Search for the cell housing the specified text and yield its (X, Y) center coordinate. 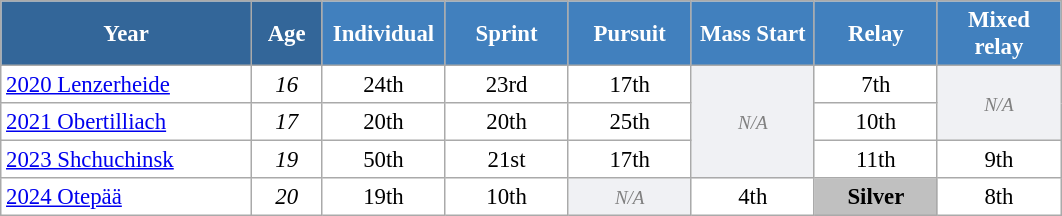
Relay (876, 34)
7th (876, 85)
11th (876, 160)
2020 Lenzerheide (126, 85)
Year (126, 34)
Mixed relay (998, 34)
17 (286, 122)
Pursuit (630, 34)
9th (998, 160)
16 (286, 85)
Age (286, 34)
24th (384, 85)
19 (286, 160)
19th (384, 197)
2023 Shchuchinsk (126, 160)
23rd (506, 85)
Silver (876, 197)
Sprint (506, 34)
21st (506, 160)
Individual (384, 34)
20 (286, 197)
4th (752, 197)
2021 Obertilliach (126, 122)
8th (998, 197)
50th (384, 160)
Mass Start (752, 34)
2024 Otepää (126, 197)
25th (630, 122)
